Detect which cell encompasses the target text, then output its [X, Y] center coordinate. 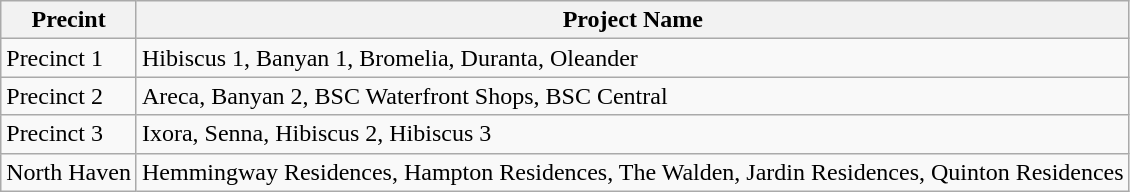
North Haven [69, 172]
Ixora, Senna, Hibiscus 2, Hibiscus 3 [632, 134]
Hibiscus 1, Banyan 1, Bromelia, Duranta, Oleander [632, 58]
Precinct 1 [69, 58]
Precint [69, 20]
Areca, Banyan 2, BSC Waterfront Shops, BSC Central [632, 96]
Precinct 2 [69, 96]
Precinct 3 [69, 134]
Project Name [632, 20]
Hemmingway Residences, Hampton Residences, The Walden, Jardin Residences, Quinton Residences [632, 172]
